Capture the cell that displays the provided text and extract its (X, Y) central coordinate. 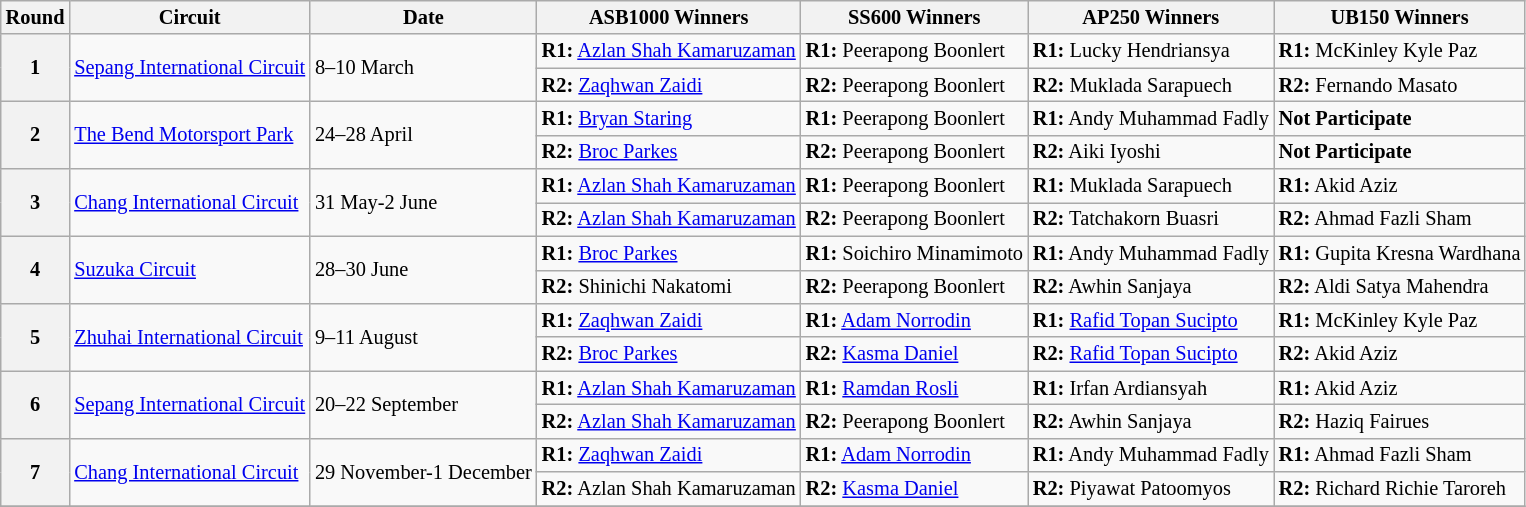
1 (36, 68)
7 (36, 472)
R2: Akid Aziz (1400, 354)
Round (36, 17)
9–11 August (424, 336)
R1: Lucky Hendriansya (1151, 51)
Date (424, 17)
R2: Haziq Fairues (1400, 421)
5 (36, 336)
R1: Ahmad Fazli Sham (1400, 455)
Zhuhai International Circuit (190, 336)
20–22 September (424, 404)
6 (36, 404)
R2: Shinichi Nakatomi (669, 287)
2 (36, 134)
Suzuka Circuit (190, 270)
R1: Soichiro Minamimoto (914, 253)
3 (36, 202)
R2: Zaqhwan Zaidi (669, 85)
R2: Tatchakorn Buasri (1151, 219)
AP250 Winners (1151, 17)
R2: Aiki Iyoshi (1151, 152)
R1: Rafid Topan Sucipto (1151, 320)
29 November-1 December (424, 472)
R1: Ramdan Rosli (914, 388)
R2: Fernando Masato (1400, 85)
31 May-2 June (424, 202)
R1: Gupita Kresna Wardhana (1400, 253)
SS600 Winners (914, 17)
R1: Bryan Staring (669, 118)
The Bend Motorsport Park (190, 134)
R2: Rafid Topan Sucipto (1151, 354)
ASB1000 Winners (669, 17)
R2: Muklada Sarapuech (1151, 85)
24–28 April (424, 134)
R1: Broc Parkes (669, 253)
R1: Muklada Sarapuech (1151, 186)
8–10 March (424, 68)
R2: Richard Richie Taroreh (1400, 489)
UB150 Winners (1400, 17)
Circuit (190, 17)
R2: Aldi Satya Mahendra (1400, 287)
28–30 June (424, 270)
R1: Irfan Ardiansyah (1151, 388)
4 (36, 270)
R2: Ahmad Fazli Sham (1400, 219)
R2: Piyawat Patoomyos (1151, 489)
